Search for the cell housing the specified text and yield its (X, Y) center coordinate. 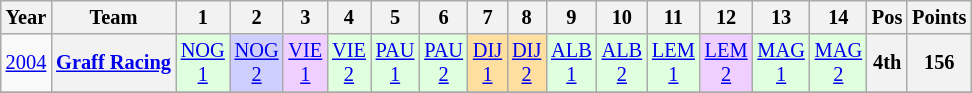
DIJ1 (488, 63)
9 (571, 17)
14 (838, 17)
12 (726, 17)
ALB2 (622, 63)
7 (488, 17)
156 (939, 63)
10 (622, 17)
MAG1 (780, 63)
13 (780, 17)
MAG2 (838, 63)
2 (257, 17)
8 (526, 17)
Graff Racing (114, 63)
Year (26, 17)
4th (887, 63)
4 (349, 17)
3 (305, 17)
PAU1 (396, 63)
DIJ2 (526, 63)
Team (114, 17)
1 (203, 17)
ALB1 (571, 63)
VIE1 (305, 63)
NOG2 (257, 63)
NOG1 (203, 63)
VIE2 (349, 63)
LEM2 (726, 63)
Points (939, 17)
PAU2 (444, 63)
6 (444, 17)
Pos (887, 17)
2004 (26, 63)
5 (396, 17)
LEM1 (674, 63)
11 (674, 17)
